Search for the cell housing the specified text and yield its (X, Y) center coordinate. 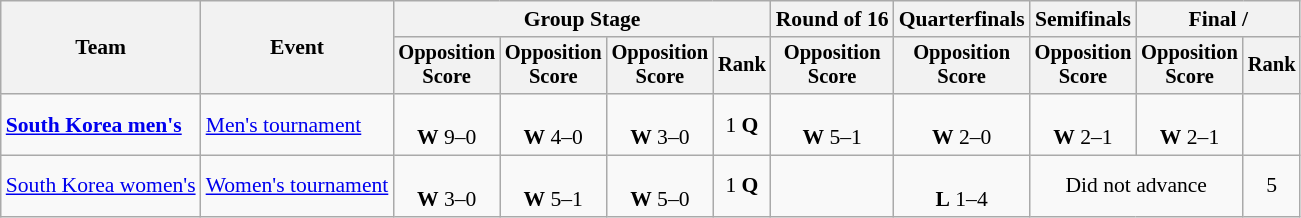
W 9–0 (446, 124)
W 4–0 (554, 124)
Did not advance (1136, 186)
Women's tournament (298, 186)
Event (298, 48)
W 2–0 (962, 124)
L 1–4 (962, 186)
Semifinals (1084, 19)
South Korea men's (101, 124)
Final / (1218, 19)
Team (101, 48)
Men's tournament (298, 124)
South Korea women's (101, 186)
W 5–0 (660, 186)
Quarterfinals (962, 19)
Round of 16 (832, 19)
5 (1272, 186)
Group Stage (582, 19)
